Identify which cell holds the provided text, then report its [X, Y] central coordinate. 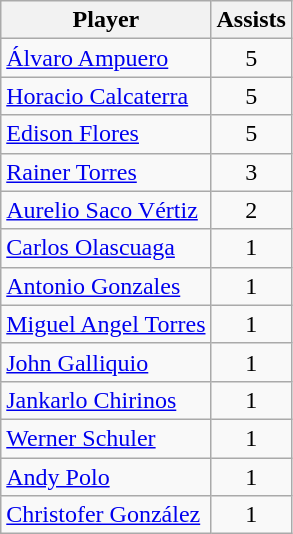
Edison Flores [106, 134]
Carlos Olascuaga [106, 248]
Álvaro Ampuero [106, 58]
Jankarlo Chirinos [106, 400]
Andy Polo [106, 477]
Player [106, 20]
Horacio Calcaterra [106, 96]
Rainer Torres [106, 172]
Aurelio Saco Vértiz [106, 210]
2 [251, 210]
Assists [251, 20]
John Galliquio [106, 362]
Werner Schuler [106, 438]
Antonio Gonzales [106, 286]
3 [251, 172]
Miguel Angel Torres [106, 324]
Christofer González [106, 515]
